Capture the cell that displays the provided text and extract its [x, y] central coordinate. 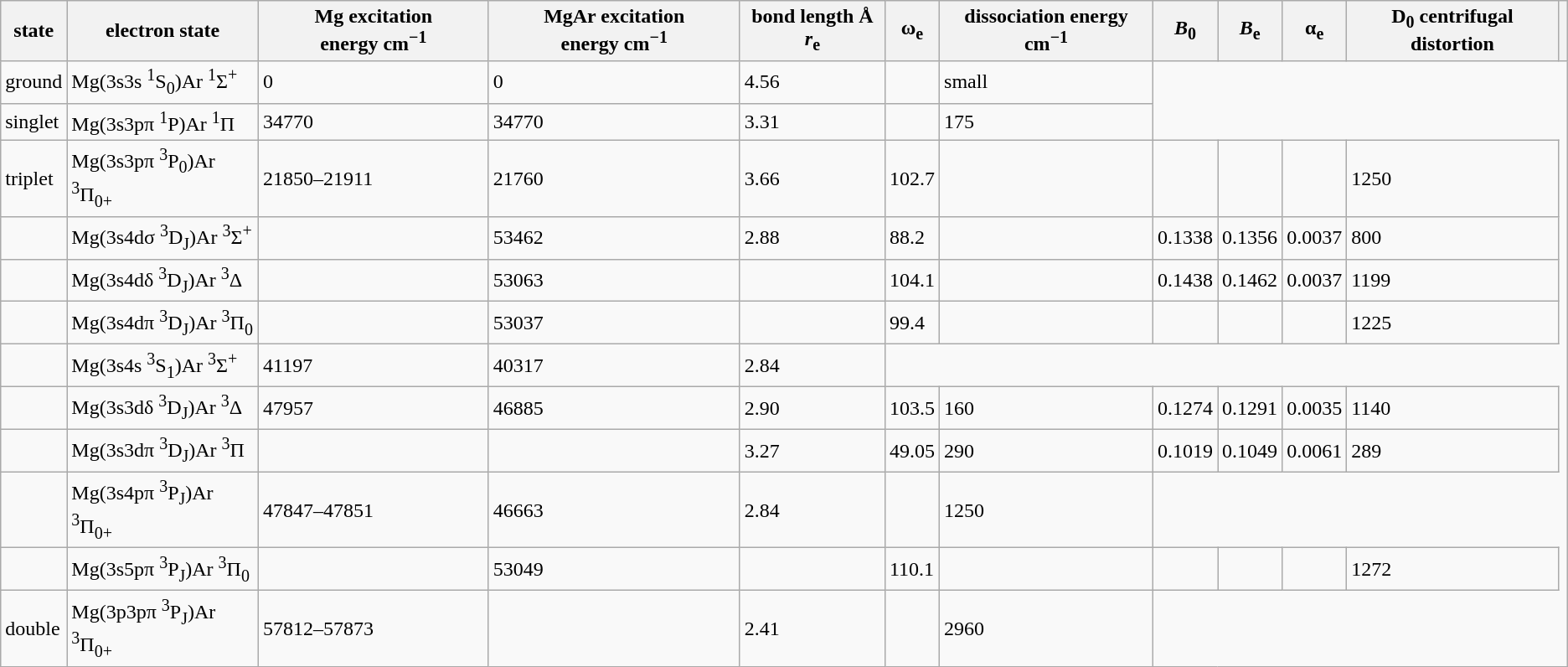
160 [1047, 409]
Mg(3s4dπ 3DJ)Ar 3Π0 [162, 323]
Mg(3s3s 1S0)Ar 1Σ+ [162, 82]
2.88 [812, 238]
1272 [1452, 570]
ground [34, 82]
103.5 [911, 409]
53037 [614, 323]
Mg(3s4dσ 3DJ)Ar 3Σ+ [162, 238]
dissociation energy cm−1 [1047, 31]
53063 [614, 280]
Mg(3s4pπ 3PJ)Ar 3Π0+ [162, 509]
0.1019 [1184, 451]
2.90 [812, 409]
Mg(3s3dπ 3DJ)Ar 3Π [162, 451]
88.2 [911, 238]
0.1049 [1250, 451]
175 [1047, 122]
3.27 [812, 451]
800 [1452, 238]
Mg(3s3pπ 1P)Ar 1Π [162, 122]
289 [1452, 451]
110.1 [911, 570]
46885 [614, 409]
99.4 [911, 323]
0.0061 [1315, 451]
ωe [911, 31]
small [1047, 82]
2.41 [812, 628]
104.1 [911, 280]
Mg(3p3pπ 3PJ)Ar 3Π0+ [162, 628]
3.66 [812, 179]
Mg(3s3pπ 3P0)Ar 3Π0+ [162, 179]
2960 [1047, 628]
47957 [374, 409]
bond length Å re [812, 31]
1140 [1452, 409]
21760 [614, 179]
53049 [614, 570]
singlet [34, 122]
electron state [162, 31]
Mg(3s5pπ 3PJ)Ar 3Π0 [162, 570]
0.1356 [1250, 238]
state [34, 31]
αe [1315, 31]
49.05 [911, 451]
0.1291 [1250, 409]
0.1338 [1184, 238]
47847–47851 [374, 509]
41197 [374, 365]
3.31 [812, 122]
MgAr excitation energy cm−1 [614, 31]
21850–21911 [374, 179]
Mg(3s3dδ 3DJ)Ar 3Δ [162, 409]
46663 [614, 509]
4.56 [812, 82]
1199 [1452, 280]
40317 [614, 365]
Be [1250, 31]
102.7 [911, 179]
0.1462 [1250, 280]
double [34, 628]
B0 [1184, 31]
57812–57873 [374, 628]
triplet [34, 179]
0.0035 [1315, 409]
290 [1047, 451]
0.1274 [1184, 409]
Mg excitation energy cm−1 [374, 31]
Mg(3s4dδ 3DJ)Ar 3Δ [162, 280]
53462 [614, 238]
Mg(3s4s 3S1)Ar 3Σ+ [162, 365]
1225 [1452, 323]
0.1438 [1184, 280]
D0 centrifugal distortion [1452, 31]
